Capture the cell that displays the provided text and extract its (X, Y) central coordinate. 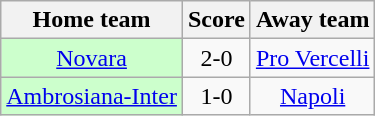
Novara (92, 58)
Home team (92, 20)
Pro Vercelli (312, 58)
1-0 (216, 96)
Score (216, 20)
Ambrosiana-Inter (92, 96)
Napoli (312, 96)
Away team (312, 20)
2-0 (216, 58)
